From the cell containing the given text, extract its center point as [X, Y] coordinate. 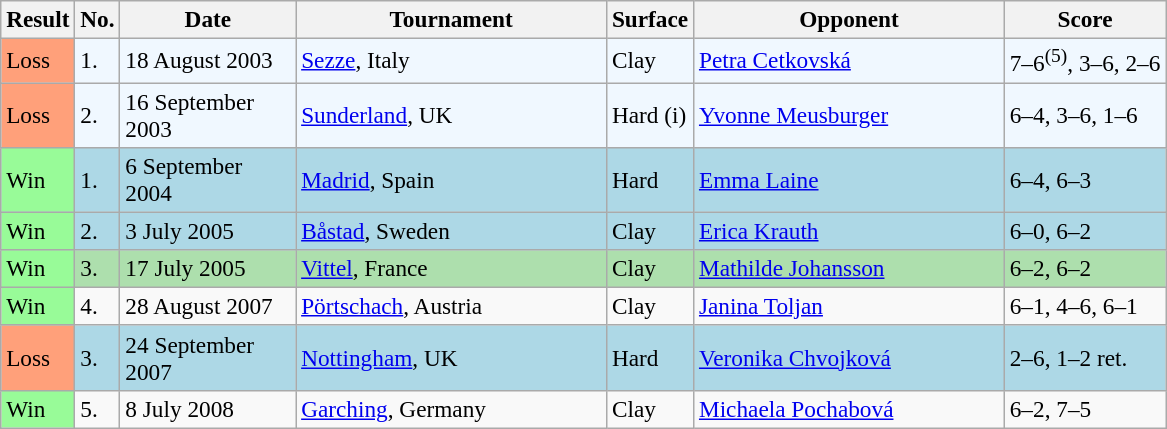
Garching, Germany [452, 409]
5. [98, 409]
16 September 2003 [208, 114]
No. [98, 19]
Janina Toljan [850, 306]
Erica Krauth [850, 231]
Tournament [452, 19]
Båstad, Sweden [452, 231]
Madrid, Spain [452, 180]
Surface [650, 19]
Date [208, 19]
6–2, 6–2 [1084, 268]
Vittel, France [452, 268]
6–0, 6–2 [1084, 231]
Sunderland, UK [452, 114]
24 September 2007 [208, 358]
Mathilde Johansson [850, 268]
6 September 2004 [208, 180]
6–4, 6–3 [1084, 180]
3 July 2005 [208, 231]
Opponent [850, 19]
Petra Cetkovská [850, 60]
Yvonne Meusburger [850, 114]
17 July 2005 [208, 268]
Emma Laine [850, 180]
28 August 2007 [208, 306]
6–2, 7–5 [1084, 409]
2–6, 1–2 ret. [1084, 358]
Nottingham, UK [452, 358]
18 August 2003 [208, 60]
8 July 2008 [208, 409]
Veronika Chvojková [850, 358]
6–4, 3–6, 1–6 [1084, 114]
7–6(5), 3–6, 2–6 [1084, 60]
Pörtschach, Austria [452, 306]
Sezze, Italy [452, 60]
Michaela Pochabová [850, 409]
Hard (i) [650, 114]
6–1, 4–6, 6–1 [1084, 306]
Score [1084, 19]
4. [98, 306]
Result [38, 19]
